Find where the given text appears and provide that cell's center as [X, Y] coordinate. 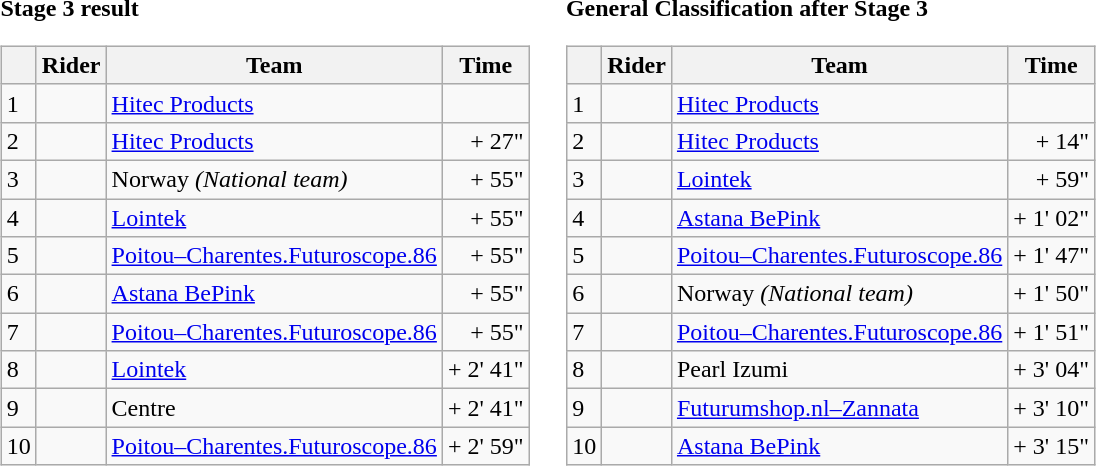
Pearl Izumi [839, 370]
Centre [274, 408]
+ 1' 47" [1052, 256]
+ 27" [486, 141]
+ 3' 04" [1052, 370]
+ 14" [1052, 141]
+ 3' 10" [1052, 408]
+ 1' 02" [1052, 217]
+ 1' 51" [1052, 332]
Futurumshop.nl–Zannata [839, 408]
+ 3' 15" [1052, 446]
+ 2' 59" [486, 446]
+ 59" [1052, 179]
+ 1' 50" [1052, 294]
